Identify which cell holds the provided text, then report its [x, y] central coordinate. 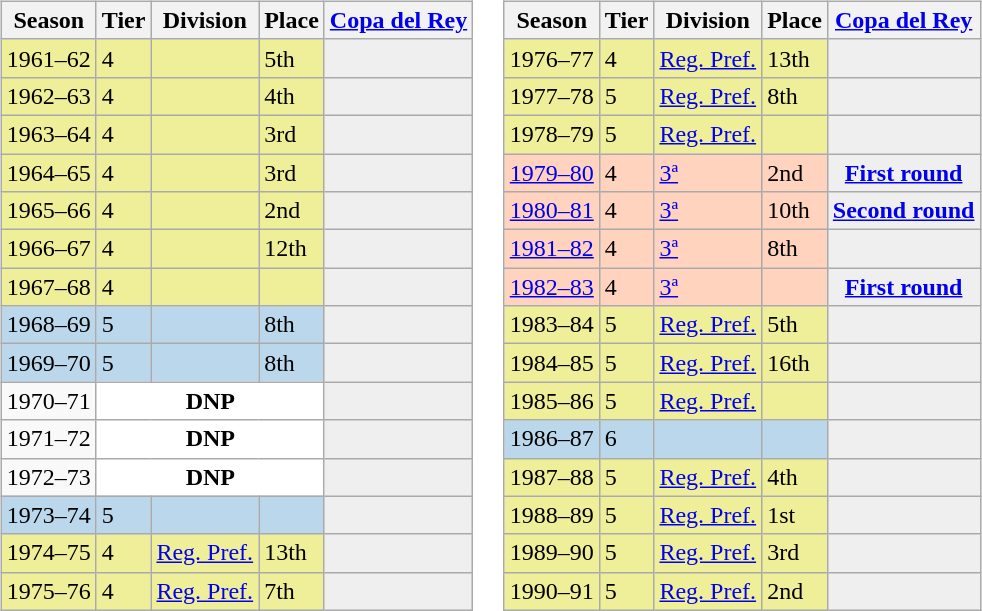
1988–89 [552, 515]
1968–69 [48, 325]
1971–72 [48, 439]
1963–64 [48, 134]
6 [626, 439]
12th [292, 249]
10th [795, 211]
1989–90 [552, 553]
1982–83 [552, 287]
1986–87 [552, 439]
Second round [904, 211]
1979–80 [552, 173]
1964–65 [48, 173]
1976–77 [552, 58]
1961–62 [48, 58]
1975–76 [48, 591]
1970–71 [48, 401]
1967–68 [48, 287]
1962–63 [48, 96]
1984–85 [552, 363]
1974–75 [48, 553]
1965–66 [48, 211]
1980–81 [552, 211]
1972–73 [48, 477]
16th [795, 363]
1990–91 [552, 591]
1978–79 [552, 134]
1969–70 [48, 363]
1977–78 [552, 96]
1966–67 [48, 249]
1983–84 [552, 325]
1981–82 [552, 249]
1973–74 [48, 515]
1987–88 [552, 477]
7th [292, 591]
1st [795, 515]
1985–86 [552, 401]
